Capture the cell that displays the provided text and extract its [X, Y] central coordinate. 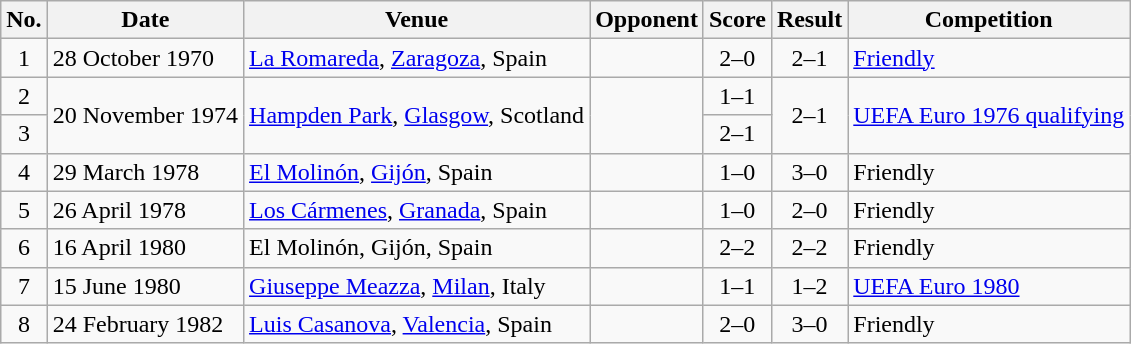
28 October 1970 [145, 58]
24 February 1982 [145, 324]
29 March 1978 [145, 172]
Los Cármenes, Granada, Spain [417, 210]
20 November 1974 [145, 115]
8 [24, 324]
Competition [989, 20]
UEFA Euro 1976 qualifying [989, 115]
26 April 1978 [145, 210]
5 [24, 210]
Venue [417, 20]
Giuseppe Meazza, Milan, Italy [417, 286]
1 [24, 58]
Date [145, 20]
1–2 [809, 286]
6 [24, 248]
15 June 1980 [145, 286]
Luis Casanova, Valencia, Spain [417, 324]
Score [737, 20]
La Romareda, Zaragoza, Spain [417, 58]
Hampden Park, Glasgow, Scotland [417, 115]
4 [24, 172]
No. [24, 20]
7 [24, 286]
UEFA Euro 1980 [989, 286]
16 April 1980 [145, 248]
Result [809, 20]
3 [24, 134]
2 [24, 96]
Opponent [647, 20]
